Return [x, y] of the center of cell containing provided text 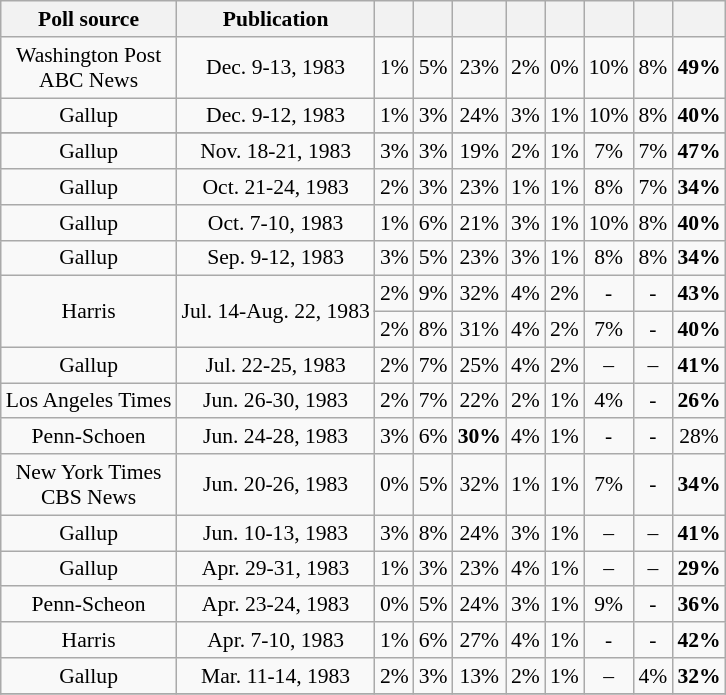
47% [698, 152]
Penn-Scheon [89, 605]
13% [480, 676]
21% [480, 223]
Apr. 23-24, 1983 [275, 605]
Dec. 9-13, 1983 [275, 68]
Dec. 9-12, 1983 [275, 116]
Poll source [89, 19]
43% [698, 294]
Oct. 7-10, 1983 [275, 223]
Jun. 10-13, 1983 [275, 533]
Apr. 29-31, 1983 [275, 569]
Oct. 21-24, 1983 [275, 187]
29% [698, 569]
42% [698, 640]
Sep. 9-12, 1983 [275, 258]
Mar. 11-14, 1983 [275, 676]
Jul. 14-Aug. 22, 1983 [275, 312]
Jun. 20-26, 1983 [275, 484]
28% [698, 437]
27% [480, 640]
25% [480, 365]
26% [698, 401]
30% [480, 437]
Washington PostABC News [89, 68]
Jun. 26-30, 1983 [275, 401]
19% [480, 152]
Jun. 24-28, 1983 [275, 437]
Nov. 18-21, 1983 [275, 152]
Publication [275, 19]
Jul. 22-25, 1983 [275, 365]
31% [480, 330]
Apr. 7-10, 1983 [275, 640]
New York TimesCBS News [89, 484]
22% [480, 401]
Penn-Schoen [89, 437]
49% [698, 68]
Los Angeles Times [89, 401]
36% [698, 605]
